From the cell containing the given text, extract its center point as (x, y) coordinate. 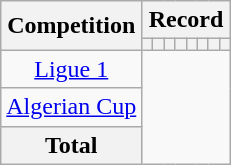
Algerian Cup (72, 107)
Total (72, 145)
Competition (72, 26)
Record (186, 20)
Ligue 1 (72, 69)
